Scan for the cell matching the given text and deliver its (x, y) coordinate at center. 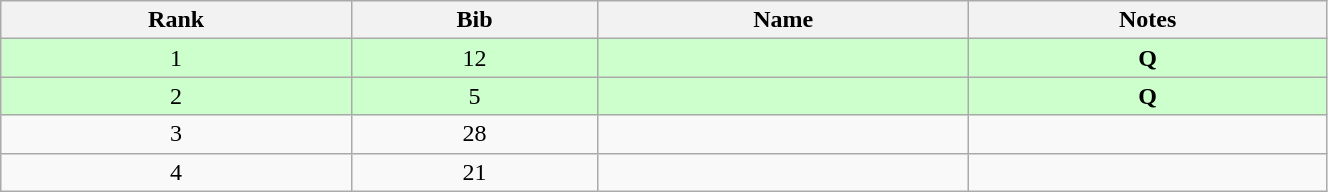
1 (176, 58)
Rank (176, 20)
4 (176, 172)
3 (176, 134)
28 (474, 134)
12 (474, 58)
Notes (1148, 20)
21 (474, 172)
Name (784, 20)
2 (176, 96)
5 (474, 96)
Bib (474, 20)
